Detect which cell encompasses the target text, then output its (X, Y) center coordinate. 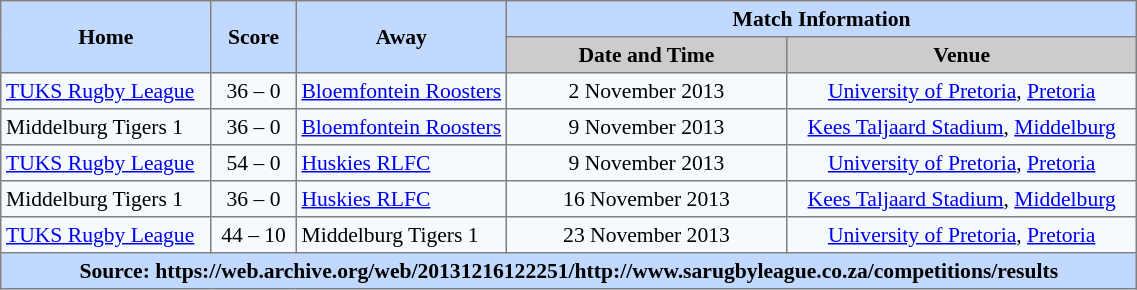
Score (254, 37)
Venue (962, 55)
Home (106, 37)
Source: https://web.archive.org/web/20131216122251/http://www.sarugbyleague.co.za/competitions/results (569, 271)
Away (401, 37)
Match Information (821, 19)
Date and Time (646, 55)
16 November 2013 (646, 199)
44 – 10 (254, 235)
23 November 2013 (646, 235)
54 – 0 (254, 163)
2 November 2013 (646, 91)
